Detect which cell encompasses the target text, then output its [x, y] center coordinate. 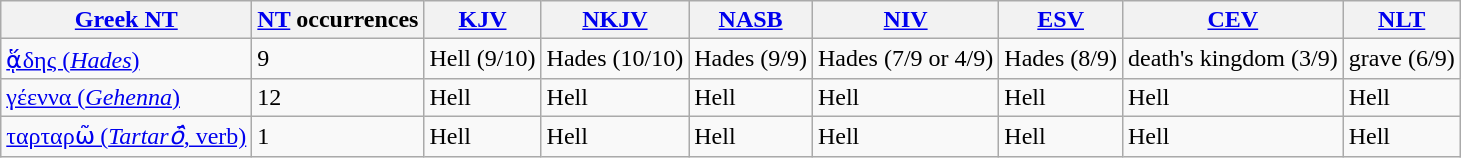
Hades (8/9) [1061, 59]
Hell (9/10) [482, 59]
grave (6/9) [1402, 59]
KJV [482, 20]
12 [338, 97]
Hades (10/10) [615, 59]
death's kingdom (3/9) [1232, 59]
NLT [1402, 20]
NT occurrences [338, 20]
NASB [751, 20]
9 [338, 59]
Greek NT [126, 20]
γέεννα (Gehenna) [126, 97]
CEV [1232, 20]
ταρταρῶ (Tartarō̂, verb) [126, 136]
Hades (7/9 or 4/9) [905, 59]
ESV [1061, 20]
1 [338, 136]
NKJV [615, 20]
ᾅδης (Hades) [126, 59]
Hades (9/9) [751, 59]
NIV [905, 20]
